Scan for the cell matching the given text and deliver its (x, y) coordinate at center. 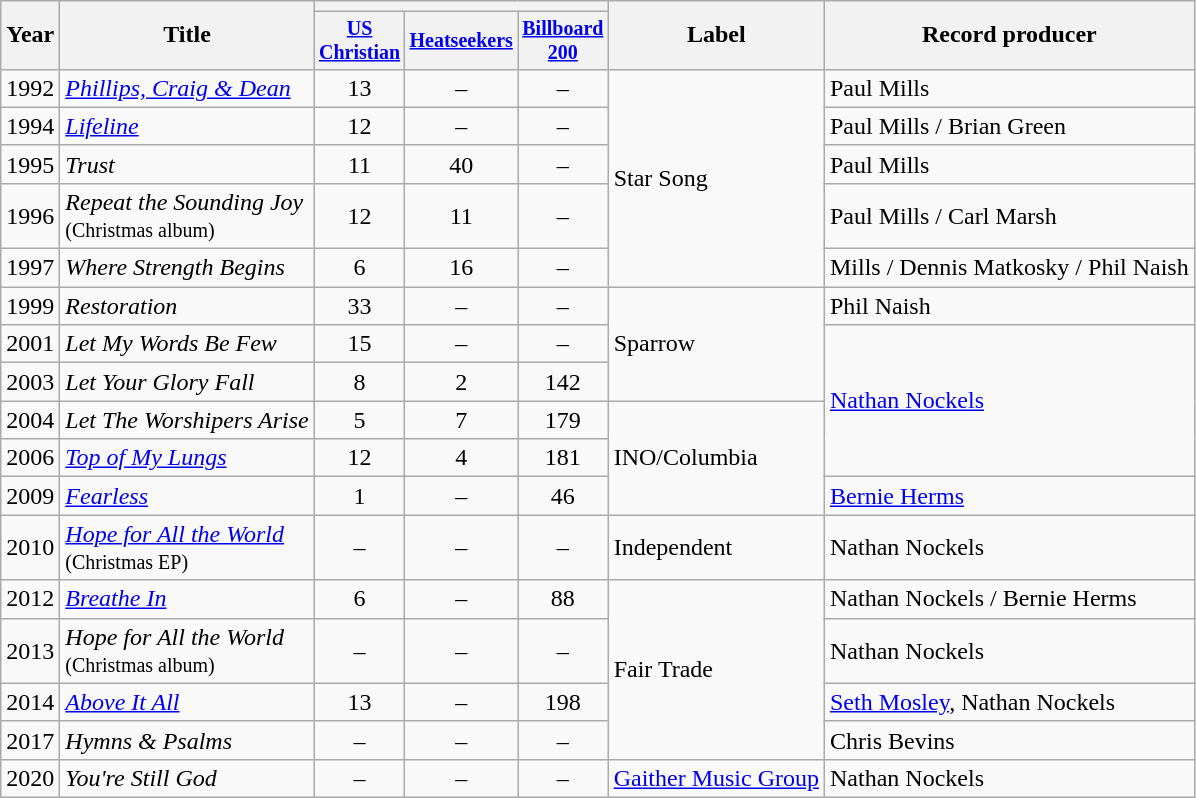
142 (564, 382)
1994 (30, 126)
Mills / Dennis Matkosky / Phil Naish (1009, 268)
46 (564, 496)
Trust (187, 164)
Fair Trade (716, 670)
4 (462, 458)
Top of My Lungs (187, 458)
1997 (30, 268)
Chris Bevins (1009, 740)
Year (30, 36)
Sparrow (716, 344)
Star Song (716, 178)
Breathe In (187, 599)
40 (462, 164)
7 (462, 420)
Let Your Glory Fall (187, 382)
2012 (30, 599)
33 (360, 306)
Bernie Herms (1009, 496)
Hope for All the World (Christmas album) (187, 650)
Hope for All the World (Christmas EP) (187, 548)
Paul Mills / Brian Green (1009, 126)
Phil Naish (1009, 306)
1996 (30, 216)
2014 (30, 702)
Record producer (1009, 36)
Phillips, Craig & Dean (187, 88)
Label (716, 36)
Let The Worshipers Arise (187, 420)
181 (564, 458)
Billboard 200 (564, 40)
2003 (30, 382)
2017 (30, 740)
Heatseekers (462, 40)
Nathan Nockels / Bernie Herms (1009, 599)
2001 (30, 344)
Let My Words Be Few (187, 344)
198 (564, 702)
Repeat the Sounding Joy (Christmas album) (187, 216)
8 (360, 382)
2013 (30, 650)
1995 (30, 164)
1992 (30, 88)
1 (360, 496)
Above It All (187, 702)
Restoration (187, 306)
Gaither Music Group (716, 778)
15 (360, 344)
Lifeline (187, 126)
US Christian (360, 40)
You're Still God (187, 778)
Where Strength Begins (187, 268)
2020 (30, 778)
16 (462, 268)
2004 (30, 420)
Fearless (187, 496)
Paul Mills / Carl Marsh (1009, 216)
Independent (716, 548)
5 (360, 420)
Title (187, 36)
2009 (30, 496)
Hymns & Psalms (187, 740)
2006 (30, 458)
INO/Columbia (716, 458)
88 (564, 599)
2 (462, 382)
1999 (30, 306)
179 (564, 420)
2010 (30, 548)
Seth Mosley, Nathan Nockels (1009, 702)
